From the cell containing the given text, extract its center point as (X, Y) coordinate. 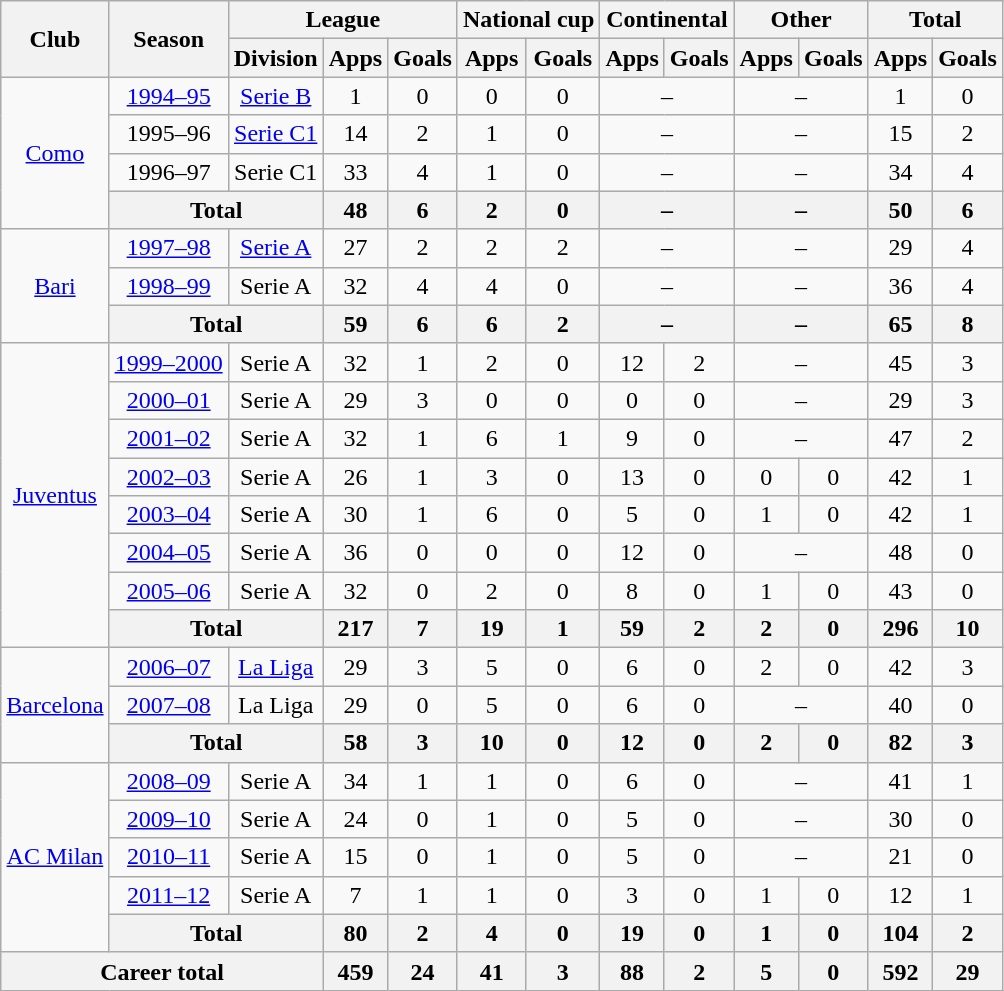
Barcelona (55, 705)
13 (632, 477)
Division (276, 58)
League (342, 20)
2006–07 (168, 667)
Season (168, 39)
47 (900, 438)
2003–04 (168, 515)
88 (632, 971)
2009–10 (168, 819)
2010–11 (168, 857)
Como (55, 153)
9 (632, 438)
65 (900, 324)
1996–97 (168, 172)
Bari (55, 286)
80 (355, 933)
58 (355, 743)
45 (900, 362)
Continental (667, 20)
Club (55, 39)
Career total (162, 971)
2005–06 (168, 591)
1997–98 (168, 248)
104 (900, 933)
296 (900, 629)
21 (900, 857)
2011–12 (168, 895)
217 (355, 629)
459 (355, 971)
2002–03 (168, 477)
Serie B (276, 96)
592 (900, 971)
2004–05 (168, 553)
27 (355, 248)
2007–08 (168, 705)
National cup (528, 20)
50 (900, 210)
Juventus (55, 495)
82 (900, 743)
AC Milan (55, 857)
2000–01 (168, 400)
2008–09 (168, 781)
43 (900, 591)
2001–02 (168, 438)
Other (801, 20)
1999–2000 (168, 362)
14 (355, 134)
1994–95 (168, 96)
26 (355, 477)
40 (900, 705)
1995–96 (168, 134)
1998–99 (168, 286)
33 (355, 172)
